Scan for the cell matching the given text and deliver its (X, Y) coordinate at center. 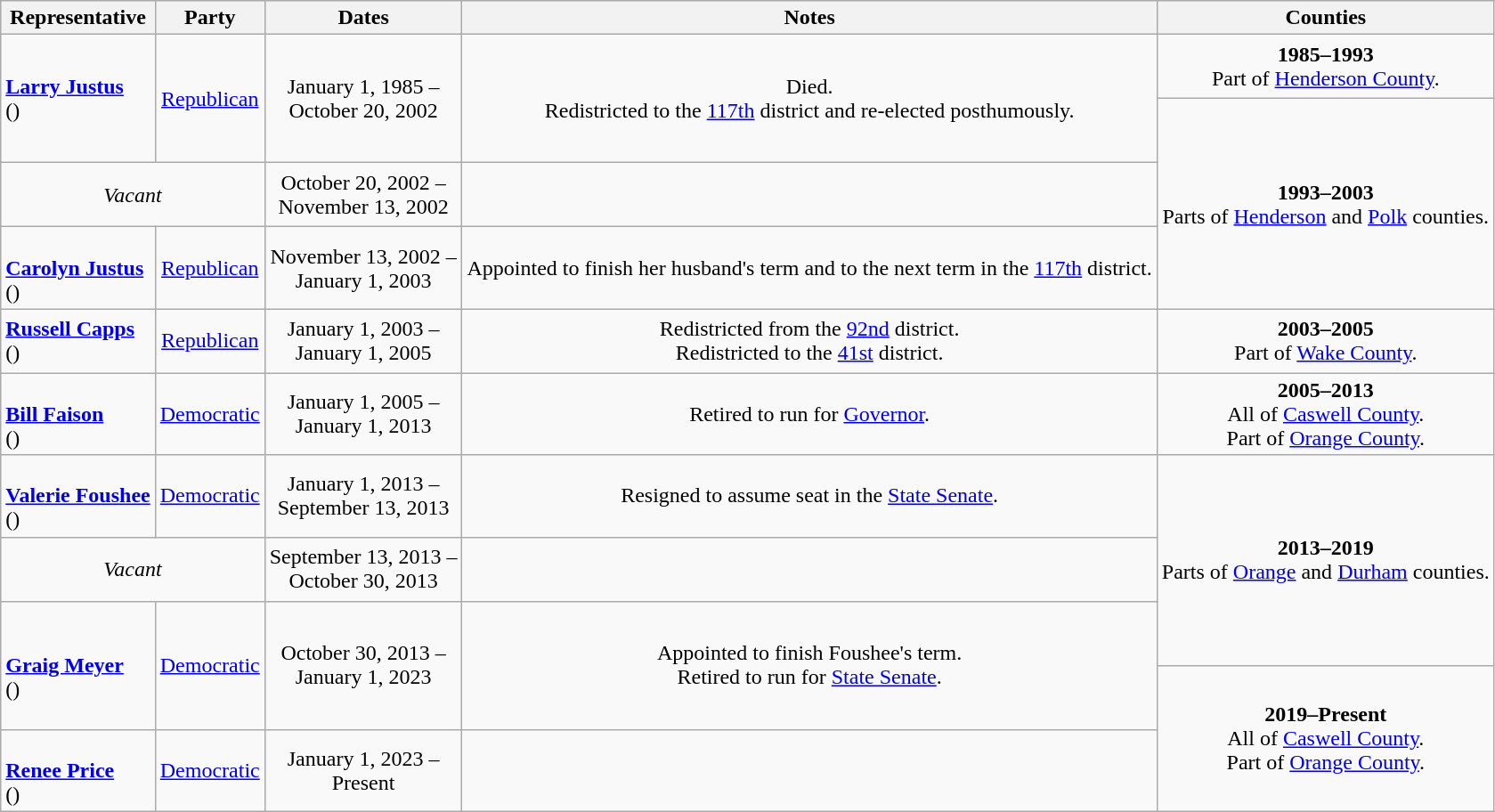
Larry Justus() (78, 99)
January 1, 2013 – September 13, 2013 (363, 496)
Representative (78, 18)
Renee Price() (78, 770)
1985–1993 Part of Henderson County. (1325, 67)
Graig Meyer() (78, 665)
Counties (1325, 18)
2005–2013 All of Caswell County. Part of Orange County. (1325, 414)
October 30, 2013 – January 1, 2023 (363, 665)
2013–2019 Parts of Orange and Durham counties. (1325, 560)
January 1, 2023 – Present (363, 770)
2019–Present All of Caswell County. Part of Orange County. (1325, 738)
Retired to run for Governor. (809, 414)
Notes (809, 18)
2003–2005 Part of Wake County. (1325, 341)
Appointed to finish her husband's term and to the next term in the 117th district. (809, 268)
Dates (363, 18)
November 13, 2002 – January 1, 2003 (363, 268)
Valerie Foushee() (78, 496)
January 1, 2005 – January 1, 2013 (363, 414)
1993–2003 Parts of Henderson and Polk counties. (1325, 204)
October 20, 2002 – November 13, 2002 (363, 195)
Party (210, 18)
January 1, 2003 – January 1, 2005 (363, 341)
Russell Capps() (78, 341)
Carolyn Justus() (78, 268)
Appointed to finish Foushee's term. Retired to run for State Senate. (809, 665)
Died. Redistricted to the 117th district and re-elected posthumously. (809, 99)
September 13, 2013 – October 30, 2013 (363, 569)
Bill Faison() (78, 414)
Redistricted from the 92nd district. Redistricted to the 41st district. (809, 341)
Resigned to assume seat in the State Senate. (809, 496)
January 1, 1985 – October 20, 2002 (363, 99)
